Scan for the cell matching the given text and deliver its (x, y) coordinate at center. 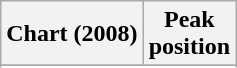
Peakposition (189, 34)
Chart (2008) (72, 34)
